Pinpoint the cell where the given text exists, returning its [X, Y] midpoint coordinate. 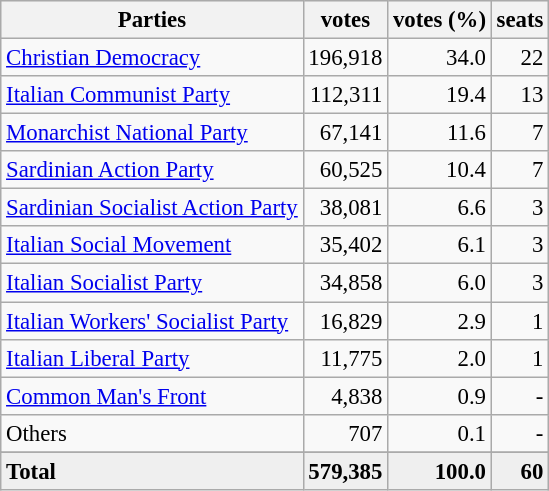
Italian Workers' Socialist Party [152, 321]
votes (%) [440, 20]
Sardinian Socialist Action Party [152, 208]
Italian Communist Party [152, 95]
34.0 [440, 58]
112,311 [346, 95]
16,829 [346, 321]
Italian Liberal Party [152, 358]
Parties [152, 20]
votes [346, 20]
2.9 [440, 321]
19.4 [440, 95]
11,775 [346, 358]
0.1 [440, 433]
Common Man's Front [152, 396]
10.4 [440, 170]
67,141 [346, 133]
Christian Democracy [152, 58]
2.0 [440, 358]
seats [520, 20]
38,081 [346, 208]
6.0 [440, 283]
100.0 [440, 471]
34,858 [346, 283]
196,918 [346, 58]
4,838 [346, 396]
35,402 [346, 245]
11.6 [440, 133]
6.1 [440, 245]
13 [520, 95]
Total [152, 471]
Sardinian Action Party [152, 170]
6.6 [440, 208]
60 [520, 471]
707 [346, 433]
Italian Social Movement [152, 245]
Monarchist National Party [152, 133]
Italian Socialist Party [152, 283]
0.9 [440, 396]
22 [520, 58]
60,525 [346, 170]
Others [152, 433]
579,385 [346, 471]
